From the cell containing the given text, extract its center point as [x, y] coordinate. 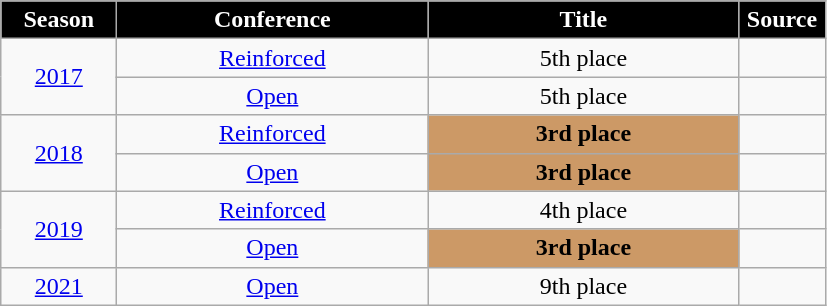
4th place [584, 210]
Conference [272, 20]
Title [584, 20]
2021 [59, 286]
Source [782, 20]
2017 [59, 77]
2019 [59, 229]
Season [59, 20]
2018 [59, 153]
9th place [584, 286]
